Capture the cell that displays the provided text and extract its [X, Y] central coordinate. 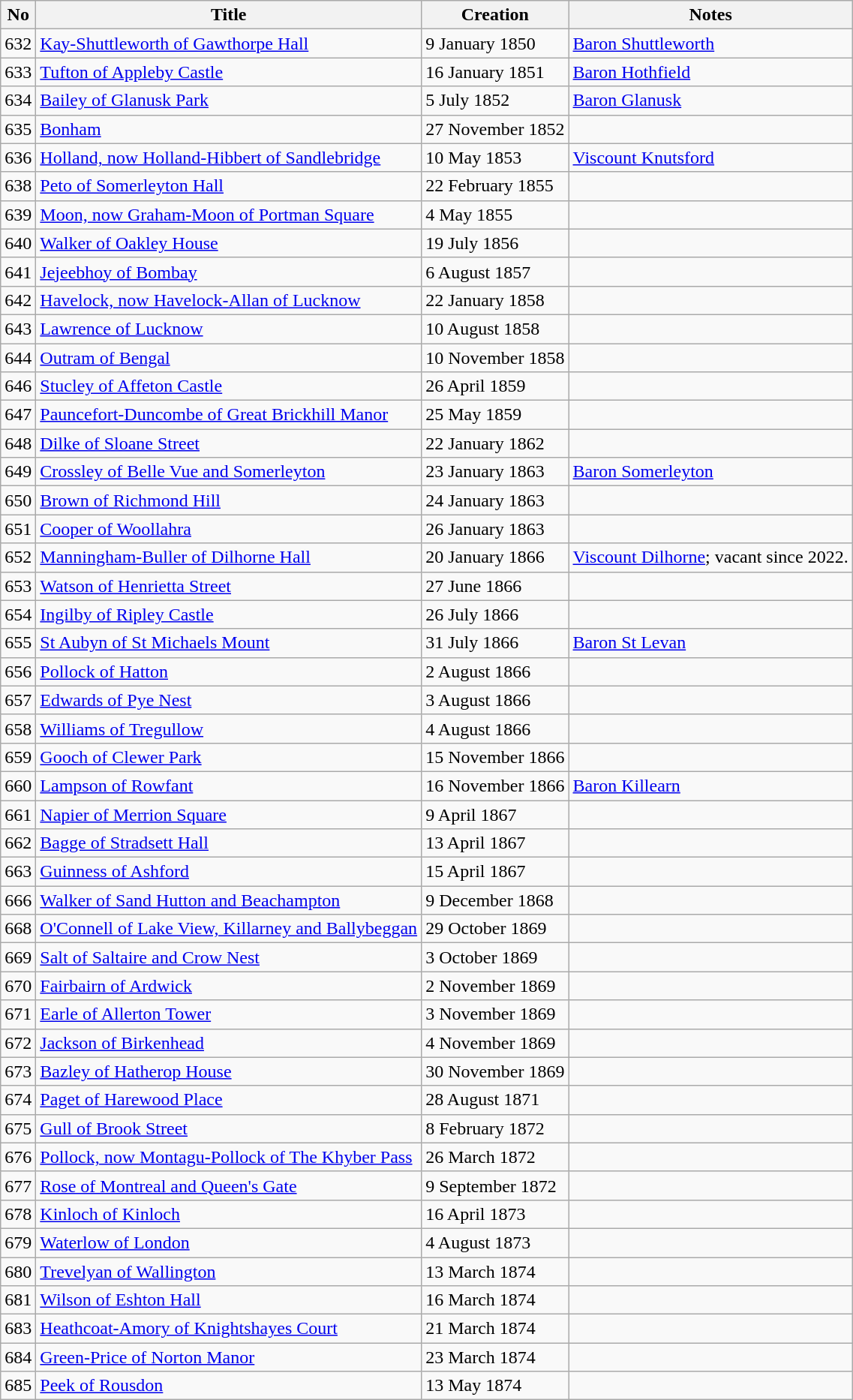
672 [18, 1043]
Williams of Tregullow [229, 729]
638 [18, 186]
Baron Shuttleworth [710, 44]
650 [18, 500]
Creation [495, 15]
632 [18, 44]
647 [18, 415]
657 [18, 700]
Jejeebhoy of Bombay [229, 272]
26 April 1859 [495, 386]
16 January 1851 [495, 72]
684 [18, 1357]
652 [18, 557]
8 February 1872 [495, 1128]
Baron Glanusk [710, 101]
21 March 1874 [495, 1329]
674 [18, 1100]
22 February 1855 [495, 186]
Tufton of Appleby Castle [229, 72]
Holland, now Holland-Hibbert of Sandlebridge [229, 158]
651 [18, 529]
636 [18, 158]
Fairbairn of Ardwick [229, 986]
677 [18, 1185]
O'Connell of Lake View, Killarney and Ballybeggan [229, 929]
669 [18, 957]
641 [18, 272]
Moon, now Graham-Moon of Portman Square [229, 215]
656 [18, 671]
Viscount Dilhorne; vacant since 2022. [710, 557]
Green-Price of Norton Manor [229, 1357]
16 November 1866 [495, 786]
31 July 1866 [495, 643]
Kinloch of Kinloch [229, 1214]
Kay-Shuttleworth of Gawthorpe Hall [229, 44]
4 November 1869 [495, 1043]
Waterlow of London [229, 1242]
Manningham-Buller of Dilhorne Hall [229, 557]
20 January 1866 [495, 557]
10 May 1853 [495, 158]
26 July 1866 [495, 614]
Earle of Allerton Tower [229, 1014]
27 November 1852 [495, 129]
Peek of Rousdon [229, 1386]
685 [18, 1386]
10 August 1858 [495, 329]
9 December 1868 [495, 900]
644 [18, 358]
29 October 1869 [495, 929]
15 November 1866 [495, 757]
Walker of Oakley House [229, 243]
3 November 1869 [495, 1014]
Napier of Merrion Square [229, 814]
13 May 1874 [495, 1386]
No [18, 15]
15 April 1867 [495, 872]
4 August 1873 [495, 1242]
Viscount Knutsford [710, 158]
Lawrence of Lucknow [229, 329]
9 April 1867 [495, 814]
5 July 1852 [495, 101]
10 November 1858 [495, 358]
26 January 1863 [495, 529]
640 [18, 243]
659 [18, 757]
635 [18, 129]
Notes [710, 15]
662 [18, 843]
654 [18, 614]
24 January 1863 [495, 500]
Baron Killearn [710, 786]
Havelock, now Havelock-Allan of Lucknow [229, 300]
673 [18, 1071]
2 August 1866 [495, 671]
Paget of Harewood Place [229, 1100]
3 August 1866 [495, 700]
658 [18, 729]
Bailey of Glanusk Park [229, 101]
Bazley of Hatherop House [229, 1071]
680 [18, 1272]
Pollock, now Montagu-Pollock of The Khyber Pass [229, 1157]
676 [18, 1157]
28 August 1871 [495, 1100]
2 November 1869 [495, 986]
671 [18, 1014]
3 October 1869 [495, 957]
6 August 1857 [495, 272]
675 [18, 1128]
660 [18, 786]
Rose of Montreal and Queen's Gate [229, 1185]
Baron St Levan [710, 643]
649 [18, 472]
653 [18, 586]
Gooch of Clewer Park [229, 757]
13 April 1867 [495, 843]
Watson of Henrietta Street [229, 586]
9 September 1872 [495, 1185]
655 [18, 643]
Ingilby of Ripley Castle [229, 614]
27 June 1866 [495, 586]
22 January 1858 [495, 300]
681 [18, 1300]
668 [18, 929]
Gull of Brook Street [229, 1128]
Pauncefort-Duncombe of Great Brickhill Manor [229, 415]
639 [18, 215]
16 April 1873 [495, 1214]
Bagge of Stradsett Hall [229, 843]
663 [18, 872]
Jackson of Birkenhead [229, 1043]
642 [18, 300]
Edwards of Pye Nest [229, 700]
Baron Somerleyton [710, 472]
19 July 1856 [495, 243]
Wilson of Eshton Hall [229, 1300]
Cooper of Woollahra [229, 529]
Guinness of Ashford [229, 872]
Baron Hothfield [710, 72]
25 May 1859 [495, 415]
30 November 1869 [495, 1071]
Salt of Saltaire and Crow Nest [229, 957]
13 March 1874 [495, 1272]
Bonham [229, 129]
683 [18, 1329]
St Aubyn of St Michaels Mount [229, 643]
Crossley of Belle Vue and Somerleyton [229, 472]
633 [18, 72]
Brown of Richmond Hill [229, 500]
22 January 1862 [495, 443]
Pollock of Hatton [229, 671]
Lampson of Rowfant [229, 786]
9 January 1850 [495, 44]
23 January 1863 [495, 472]
Heathcoat-Amory of Knightshayes Court [229, 1329]
Dilke of Sloane Street [229, 443]
Stucley of Affeton Castle [229, 386]
646 [18, 386]
Walker of Sand Hutton and Beachampton [229, 900]
16 March 1874 [495, 1300]
Trevelyan of Wallington [229, 1272]
Title [229, 15]
4 August 1866 [495, 729]
666 [18, 900]
678 [18, 1214]
26 March 1872 [495, 1157]
23 March 1874 [495, 1357]
Peto of Somerleyton Hall [229, 186]
679 [18, 1242]
634 [18, 101]
Outram of Bengal [229, 358]
661 [18, 814]
643 [18, 329]
670 [18, 986]
4 May 1855 [495, 215]
648 [18, 443]
